Find where the given text appears and provide that cell's center as [X, Y] coordinate. 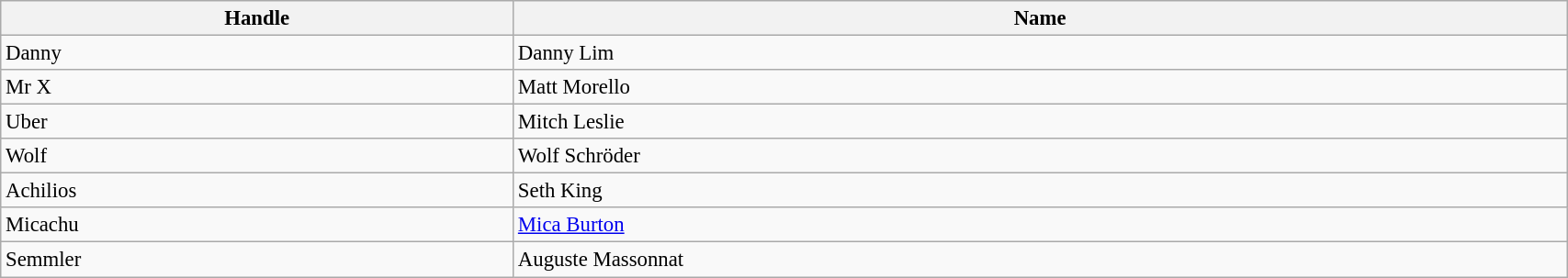
Danny [257, 53]
Handle [257, 18]
Name [1040, 18]
Seth King [1040, 191]
Mitch Leslie [1040, 122]
Danny Lim [1040, 53]
Mr X [257, 87]
Wolf [257, 156]
Matt Morello [1040, 87]
Achilios [257, 191]
Uber [257, 122]
Auguste Massonnat [1040, 260]
Wolf Schröder [1040, 156]
Mica Burton [1040, 225]
Semmler [257, 260]
Micachu [257, 225]
